From the cell containing the given text, extract its center point as [x, y] coordinate. 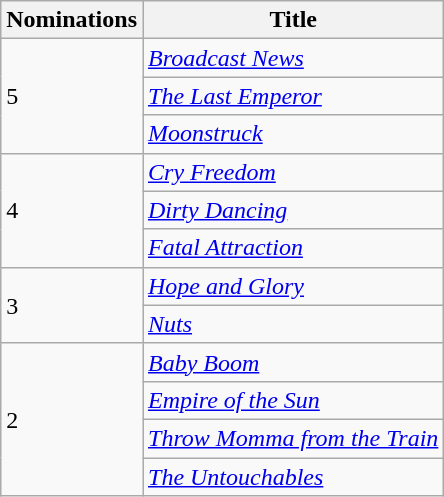
Hope and Glory [292, 286]
Fatal Attraction [292, 248]
Empire of the Sun [292, 400]
4 [72, 210]
2 [72, 419]
3 [72, 305]
Throw Momma from the Train [292, 438]
Title [292, 20]
Broadcast News [292, 58]
The Last Emperor [292, 96]
Nuts [292, 324]
Cry Freedom [292, 172]
Baby Boom [292, 362]
The Untouchables [292, 477]
Dirty Dancing [292, 210]
5 [72, 96]
Moonstruck [292, 134]
Nominations [72, 20]
